Determine the [x, y] coordinate at the center of the cell enclosing the given text.  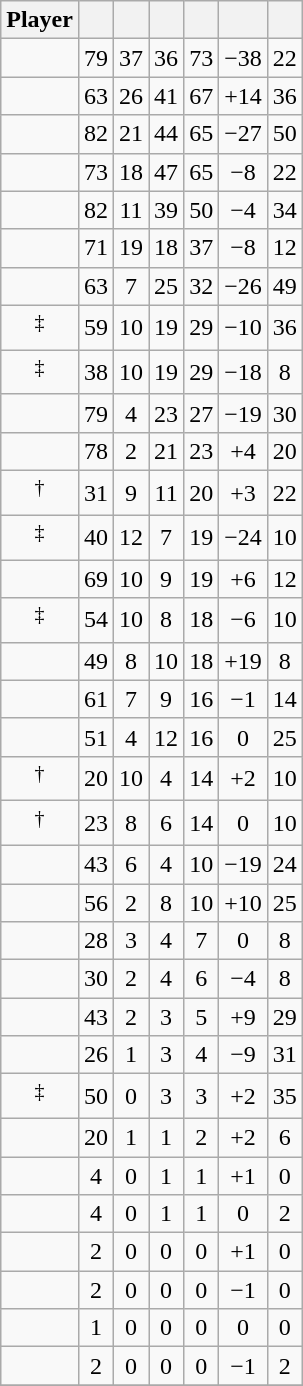
40 [96, 538]
69 [96, 579]
−38 [244, 58]
27 [202, 413]
51 [96, 737]
28 [96, 941]
41 [166, 96]
47 [166, 172]
−24 [244, 538]
44 [166, 134]
−26 [244, 286]
−27 [244, 134]
Player [40, 20]
+14 [244, 96]
71 [96, 248]
+19 [244, 661]
61 [96, 699]
54 [96, 620]
−6 [244, 620]
67 [202, 96]
38 [96, 372]
+9 [244, 1017]
+6 [244, 579]
+3 [244, 492]
5 [202, 1017]
78 [96, 451]
34 [284, 210]
24 [284, 865]
59 [96, 328]
32 [202, 286]
39 [166, 210]
+4 [244, 451]
−9 [244, 1055]
56 [96, 903]
−18 [244, 372]
−10 [244, 328]
35 [284, 1096]
+10 [244, 903]
